Search for the cell housing the specified text and yield its [x, y] center coordinate. 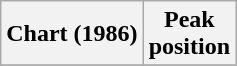
Chart (1986) [72, 34]
Peakposition [189, 34]
